Detect which cell encompasses the target text, then output its (x, y) center coordinate. 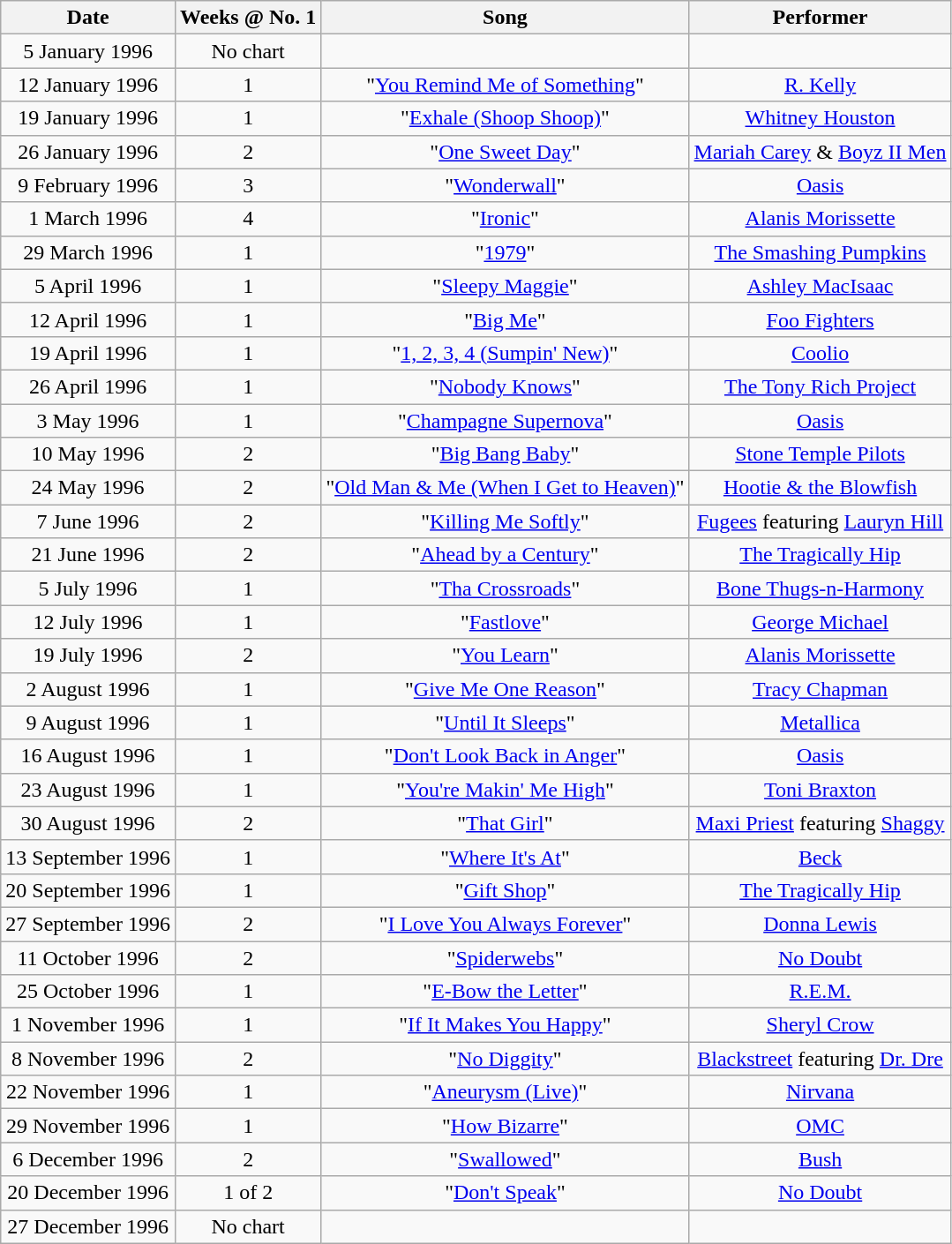
29 March 1996 (88, 252)
1 of 2 (247, 1193)
Mariah Carey & Boyz II Men (821, 152)
10 May 1996 (88, 454)
1 March 1996 (88, 219)
"Old Man & Me (When I Get to Heaven)" (505, 488)
Donna Lewis (821, 924)
"Aneurysm (Live)" (505, 1092)
"Big Bang Baby" (505, 454)
Stone Temple Pilots (821, 454)
Blackstreet featuring Dr. Dre (821, 1059)
1 November 1996 (88, 1025)
Song (505, 18)
"That Girl" (505, 823)
Toni Braxton (821, 790)
"Spiderwebs" (505, 957)
20 December 1996 (88, 1193)
29 November 1996 (88, 1126)
Metallica (821, 723)
Nirvana (821, 1092)
George Michael (821, 622)
Fugees featuring Lauryn Hill (821, 521)
"Wonderwall" (505, 185)
"Sleepy Maggie" (505, 286)
19 April 1996 (88, 353)
Bush (821, 1159)
"You Remind Me of Something" (505, 85)
Whitney Houston (821, 118)
Hootie & the Blowfish (821, 488)
"Swallowed" (505, 1159)
30 August 1996 (88, 823)
"If It Makes You Happy" (505, 1025)
R.E.M. (821, 992)
Coolio (821, 353)
Date (88, 18)
19 January 1996 (88, 118)
12 July 1996 (88, 622)
22 November 1996 (88, 1092)
Weeks @ No. 1 (247, 18)
3 May 1996 (88, 421)
5 April 1996 (88, 286)
5 July 1996 (88, 588)
"Where It's At" (505, 857)
26 January 1996 (88, 152)
"How Bizarre" (505, 1126)
Ashley MacIsaac (821, 286)
5 January 1996 (88, 51)
25 October 1996 (88, 992)
"Nobody Knows" (505, 386)
"Big Me" (505, 319)
The Tony Rich Project (821, 386)
6 December 1996 (88, 1159)
Performer (821, 18)
"Ironic" (505, 219)
23 August 1996 (88, 790)
Beck (821, 857)
4 (247, 219)
"You're Makin' Me High" (505, 790)
19 July 1996 (88, 656)
3 (247, 185)
Tracy Chapman (821, 689)
27 December 1996 (88, 1226)
"Until It Sleeps" (505, 723)
12 January 1996 (88, 85)
The Smashing Pumpkins (821, 252)
"Don't Look Back in Anger" (505, 756)
7 June 1996 (88, 521)
16 August 1996 (88, 756)
"1, 2, 3, 4 (Sumpin' New)" (505, 353)
"Ahead by a Century" (505, 555)
27 September 1996 (88, 924)
"Exhale (Shoop Shoop)" (505, 118)
13 September 1996 (88, 857)
"Tha Crossroads" (505, 588)
Sheryl Crow (821, 1025)
Maxi Priest featuring Shaggy (821, 823)
Bone Thugs-n-Harmony (821, 588)
"Give Me One Reason" (505, 689)
21 June 1996 (88, 555)
"Gift Shop" (505, 890)
"1979" (505, 252)
"E-Bow the Letter" (505, 992)
2 August 1996 (88, 689)
26 April 1996 (88, 386)
"One Sweet Day" (505, 152)
11 October 1996 (88, 957)
"No Diggity" (505, 1059)
20 September 1996 (88, 890)
24 May 1996 (88, 488)
"You Learn" (505, 656)
"Champagne Supernova" (505, 421)
OMC (821, 1126)
"Don't Speak" (505, 1193)
"Fastlove" (505, 622)
"Killing Me Softly" (505, 521)
8 November 1996 (88, 1059)
Foo Fighters (821, 319)
12 April 1996 (88, 319)
9 August 1996 (88, 723)
9 February 1996 (88, 185)
R. Kelly (821, 85)
"I Love You Always Forever" (505, 924)
